Detect which cell encompasses the target text, then output its (x, y) center coordinate. 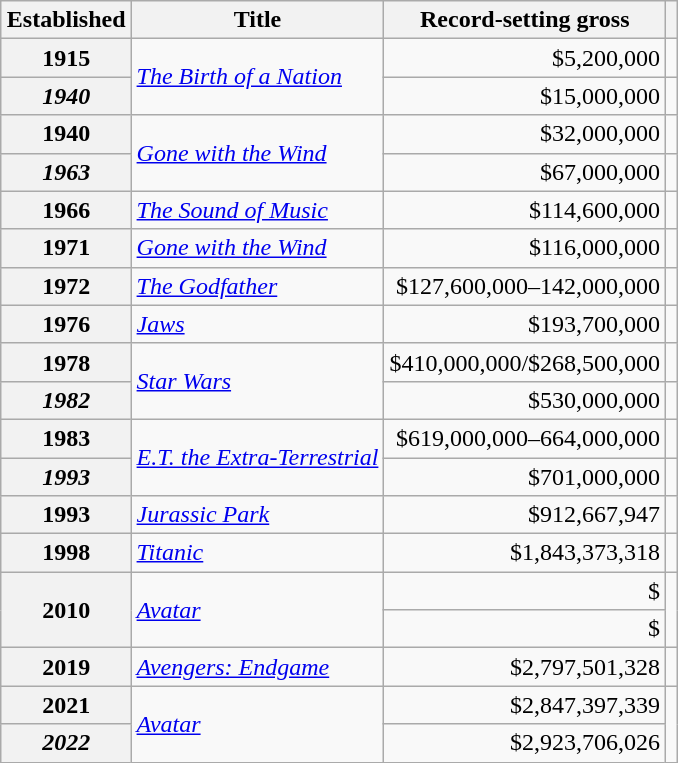
1998 (66, 553)
Avengers: Endgame (258, 667)
2010 (66, 610)
$701,000,000 (525, 477)
1976 (66, 324)
Record-setting gross (525, 20)
$32,000,000 (525, 134)
1972 (66, 286)
The Sound of Music (258, 210)
1983 (66, 438)
$67,000,000 (525, 172)
$530,000,000 (525, 400)
1982 (66, 400)
$5,200,000 (525, 58)
$2,797,501,328 (525, 667)
2021 (66, 705)
1915 (66, 58)
Jurassic Park (258, 515)
$1,843,373,318 (525, 553)
The Birth of a Nation (258, 77)
Title (258, 20)
2019 (66, 667)
$2,847,397,339 (525, 705)
Jaws (258, 324)
1963 (66, 172)
The Godfather (258, 286)
Established (66, 20)
2022 (66, 743)
$193,700,000 (525, 324)
$2,923,706,026 (525, 743)
1966 (66, 210)
Titanic (258, 553)
E.T. the Extra-Terrestrial (258, 457)
$127,600,000–142,000,000 (525, 286)
$912,667,947 (525, 515)
1978 (66, 362)
1971 (66, 248)
Star Wars (258, 381)
$15,000,000 (525, 96)
$619,000,000–664,000,000 (525, 438)
$410,000,000/$268,500,000 (525, 362)
$116,000,000 (525, 248)
$114,600,000 (525, 210)
